Provide the [X, Y] coordinate of the cell's center where the given text is located.  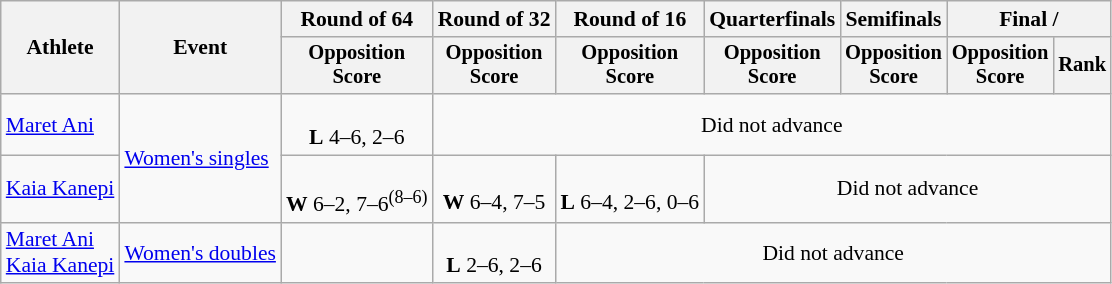
Round of 32 [494, 19]
Quarterfinals [772, 19]
Semifinals [894, 19]
L 4–6, 2–6 [357, 124]
Round of 64 [357, 19]
Maret Ani [60, 124]
Women's doubles [200, 252]
Athlete [60, 48]
Maret AniKaia Kanepi [60, 252]
L 2–6, 2–6 [494, 252]
Round of 16 [630, 19]
Kaia Kanepi [60, 190]
W 6–4, 7–5 [494, 190]
L 6–4, 2–6, 0–6 [630, 190]
Final / [1029, 19]
Women's singles [200, 158]
Rank [1082, 66]
Event [200, 48]
W 6–2, 7–6(8–6) [357, 190]
